Return the [X, Y] coordinate for the center point of the cell that contains the specified text.  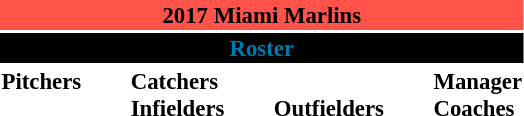
2017 Miami Marlins [262, 15]
Roster [262, 48]
